From the cell containing the given text, extract its center point as [X, Y] coordinate. 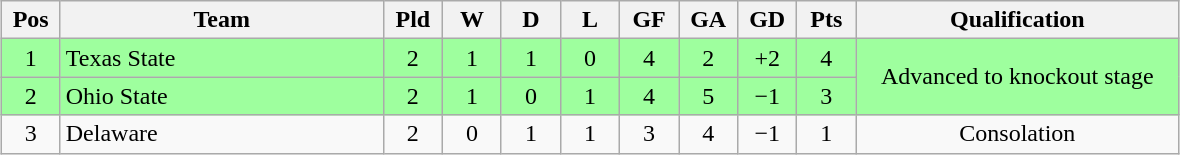
Pos [30, 20]
Pld [412, 20]
L [590, 20]
Team [222, 20]
5 [708, 96]
W [472, 20]
Pts [826, 20]
GA [708, 20]
Qualification [1018, 20]
Texas State [222, 58]
Advanced to knockout stage [1018, 77]
Ohio State [222, 96]
GF [650, 20]
+2 [768, 58]
D [530, 20]
GD [768, 20]
Consolation [1018, 134]
Delaware [222, 134]
